Scan for the cell matching the given text and deliver its (x, y) coordinate at center. 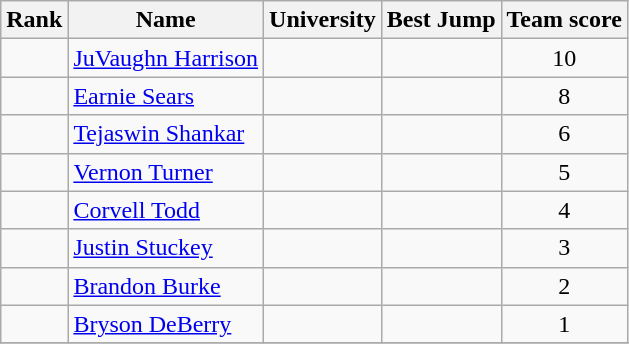
University (323, 20)
6 (564, 134)
Brandon Burke (166, 286)
Name (166, 20)
JuVaughn Harrison (166, 58)
Team score (564, 20)
2 (564, 286)
Best Jump (441, 20)
1 (564, 324)
Corvell Todd (166, 210)
Bryson DeBerry (166, 324)
4 (564, 210)
5 (564, 172)
Rank (34, 20)
Earnie Sears (166, 96)
3 (564, 248)
10 (564, 58)
Vernon Turner (166, 172)
Justin Stuckey (166, 248)
8 (564, 96)
Tejaswin Shankar (166, 134)
